Search for the cell housing the specified text and yield its [x, y] center coordinate. 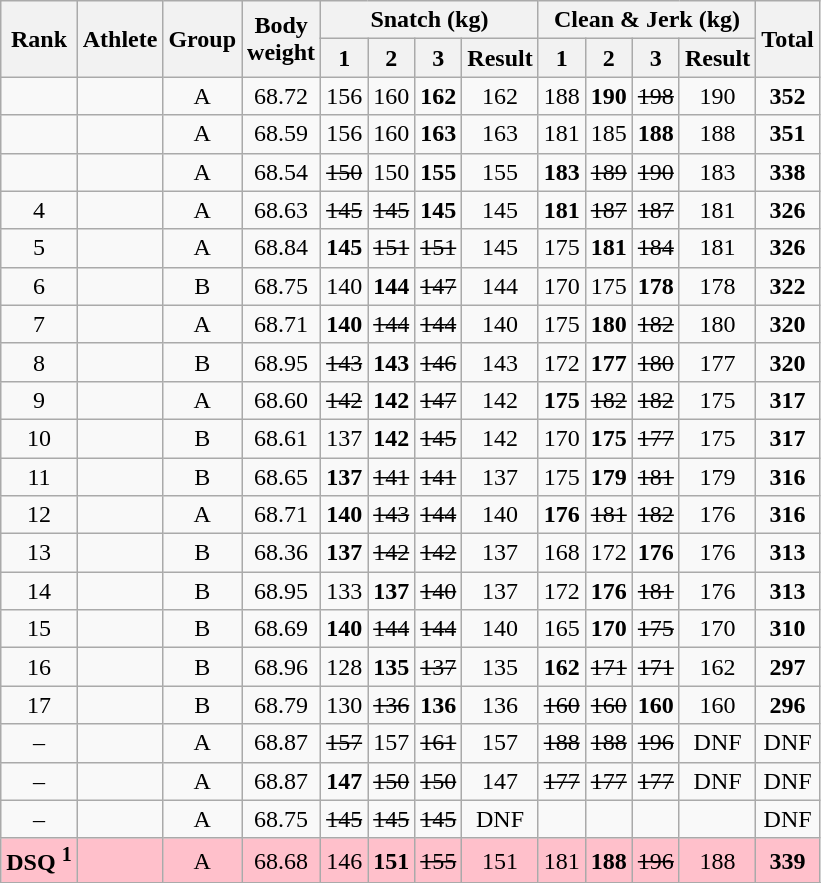
68.60 [282, 400]
68.84 [282, 248]
15 [39, 629]
5 [39, 248]
16 [39, 667]
Snatch (kg) [430, 20]
165 [562, 629]
68.36 [282, 553]
198 [656, 96]
Rank [39, 39]
68.79 [282, 705]
352 [788, 96]
185 [608, 134]
11 [39, 477]
68.59 [282, 134]
12 [39, 515]
8 [39, 362]
10 [39, 438]
DSQ 1 [39, 860]
13 [39, 553]
68.69 [282, 629]
297 [788, 667]
130 [344, 705]
68.68 [282, 860]
168 [562, 553]
128 [344, 667]
184 [656, 248]
68.63 [282, 210]
296 [788, 705]
189 [608, 172]
322 [788, 286]
68.54 [282, 172]
Bodyweight [282, 39]
Clean & Jerk (kg) [647, 20]
Total [788, 39]
161 [438, 743]
Group [202, 39]
Athlete [120, 39]
310 [788, 629]
9 [39, 400]
14 [39, 591]
339 [788, 860]
7 [39, 324]
133 [344, 591]
4 [39, 210]
338 [788, 172]
17 [39, 705]
68.72 [282, 96]
68.65 [282, 477]
351 [788, 134]
68.61 [282, 438]
68.96 [282, 667]
6 [39, 286]
